Identify which cell holds the provided text, then report its (x, y) central coordinate. 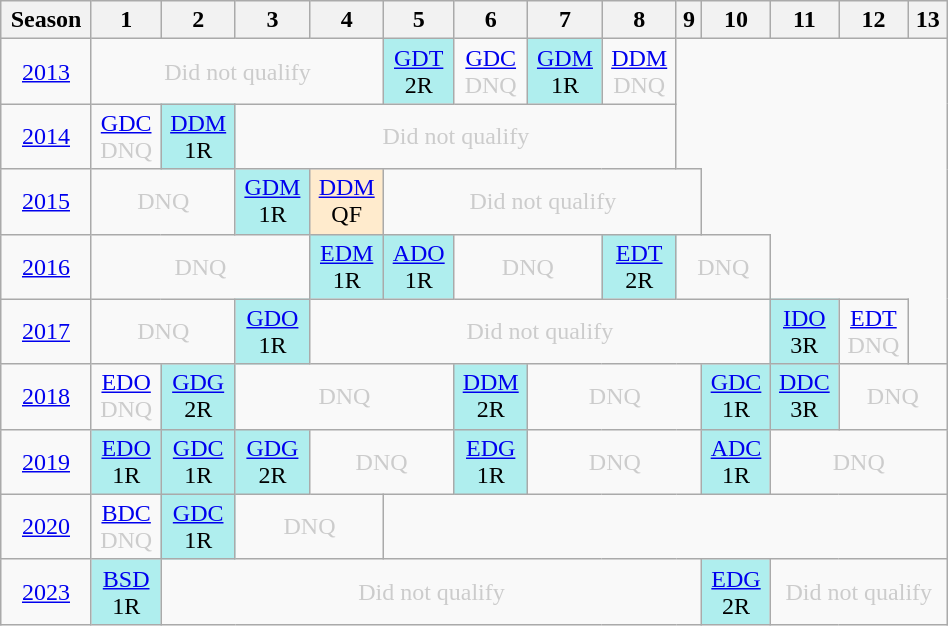
2019 (46, 462)
6 (491, 20)
DDC3R (804, 396)
IDO3R (804, 332)
BSD1R (126, 592)
9 (689, 20)
EDO1R (126, 462)
5 (419, 20)
2016 (46, 266)
EDM1R (347, 266)
2015 (46, 202)
ADC1R (736, 462)
GDO1R (272, 332)
2023 (46, 592)
EDODNQ (126, 396)
4 (347, 20)
EDT2R (639, 266)
11 (804, 20)
GDT2R (419, 72)
DDM2R (491, 396)
DDMQF (347, 202)
2017 (46, 332)
BDCDNQ (126, 526)
13 (928, 20)
2020 (46, 526)
7 (565, 20)
2014 (46, 136)
Season (46, 20)
2018 (46, 396)
12 (873, 20)
ADO1R (419, 266)
EDTDNQ (873, 332)
DDMDNQ (639, 72)
10 (736, 20)
3 (272, 20)
8 (639, 20)
1 (126, 20)
EDG1R (491, 462)
DDM1R (198, 136)
EDG2R (736, 592)
2 (198, 20)
2013 (46, 72)
